From the cell containing the given text, extract its center point as [X, Y] coordinate. 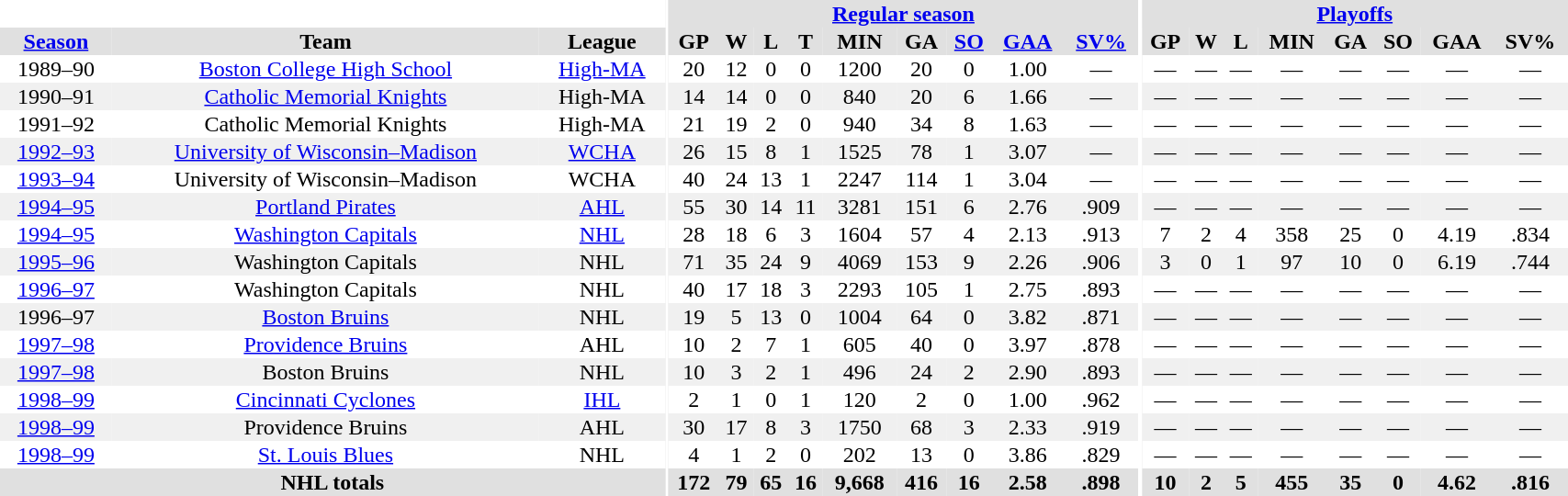
2247 [860, 179]
26 [694, 152]
11 [806, 207]
71 [694, 262]
1200 [860, 69]
12 [737, 69]
1.63 [1027, 124]
940 [860, 124]
2.76 [1027, 207]
416 [922, 482]
151 [922, 207]
.898 [1100, 482]
1604 [860, 234]
605 [860, 344]
Cincinnati Cyclones [325, 400]
3.97 [1027, 344]
.871 [1100, 317]
.744 [1530, 262]
.962 [1100, 400]
25 [1350, 234]
.906 [1100, 262]
League [603, 41]
2293 [860, 289]
4.62 [1457, 482]
1525 [860, 152]
202 [860, 455]
.829 [1100, 455]
114 [922, 179]
496 [860, 372]
1750 [860, 427]
1004 [860, 317]
79 [737, 482]
120 [860, 400]
3.07 [1027, 152]
NHL totals [333, 482]
1992–93 [56, 152]
34 [922, 124]
358 [1292, 234]
Portland Pirates [325, 207]
6.19 [1457, 262]
3.86 [1027, 455]
1991–92 [56, 124]
4.19 [1457, 234]
4069 [860, 262]
.834 [1530, 234]
2.13 [1027, 234]
1.66 [1027, 96]
105 [922, 289]
21 [694, 124]
Boston College High School [325, 69]
2.75 [1027, 289]
57 [922, 234]
3.82 [1027, 317]
840 [860, 96]
1995–96 [56, 262]
68 [922, 427]
2.58 [1027, 482]
Playoffs [1354, 14]
.909 [1100, 207]
64 [922, 317]
2.90 [1027, 372]
97 [1292, 262]
2.26 [1027, 262]
3.04 [1027, 179]
IHL [603, 400]
St. Louis Blues [325, 455]
55 [694, 207]
.913 [1100, 234]
9,668 [860, 482]
2.33 [1027, 427]
Team [325, 41]
65 [771, 482]
Season [56, 41]
T [806, 41]
Regular season [904, 14]
.878 [1100, 344]
1990–91 [56, 96]
1989–90 [56, 69]
153 [922, 262]
15 [737, 152]
.816 [1530, 482]
1993–94 [56, 179]
.919 [1100, 427]
78 [922, 152]
28 [694, 234]
3281 [860, 207]
455 [1292, 482]
172 [694, 482]
